Extract the [x, y] coordinate from the center of the cell holding the provided text.  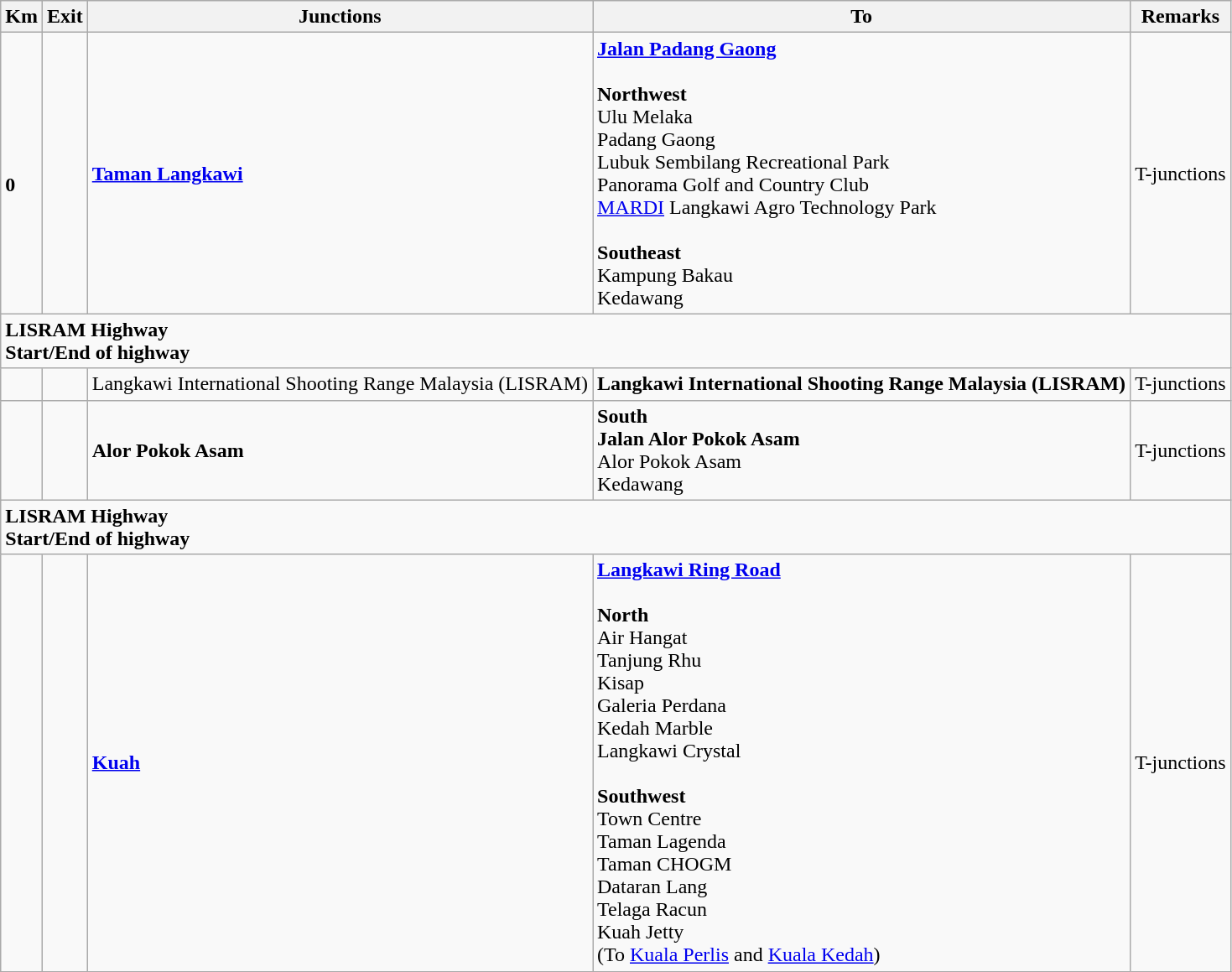
Taman Langkawi [340, 173]
Exit [65, 17]
To [860, 17]
Alor Pokok Asam [340, 450]
Kuah [340, 763]
Remarks [1181, 17]
0 [22, 173]
South Jalan Alor Pokok Asam Alor Pokok Asam Kedawang [860, 450]
Km [22, 17]
Junctions [340, 17]
